Locate the cell with the specified text and output its (X, Y) center coordinate. 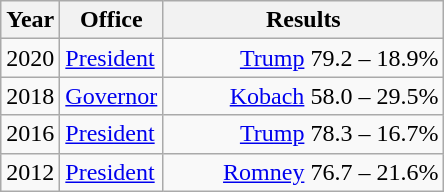
Year (30, 20)
Governor (112, 96)
Kobach 58.0 – 29.5% (304, 96)
2012 (30, 172)
Romney 76.7 – 21.6% (304, 172)
2020 (30, 58)
Trump 78.3 – 16.7% (304, 134)
Results (304, 20)
Office (112, 20)
Trump 79.2 – 18.9% (304, 58)
2016 (30, 134)
2018 (30, 96)
